Search for the cell housing the specified text and yield its (x, y) center coordinate. 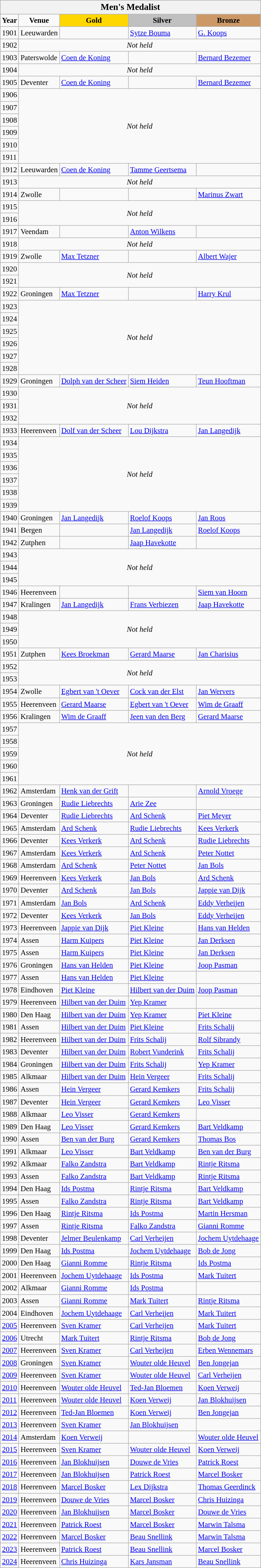
Jelmer Beulenkamp (94, 1238)
1949 (10, 629)
2008 (10, 1363)
1957 (10, 729)
Frans Verbiezen (162, 605)
1926 (10, 343)
Rolf Sibrandy (228, 1040)
1956 (10, 716)
Silver (162, 20)
1994 (10, 1189)
Jan Wervers (228, 692)
2000 (10, 1263)
1922 (10, 294)
1914 (10, 194)
1924 (10, 319)
Jan Roos (228, 518)
2001 (10, 1276)
2018 (10, 1487)
1995 (10, 1201)
Paterswolde (39, 58)
Albert Wajer (228, 257)
1979 (10, 1002)
2023 (10, 1549)
1943 (10, 555)
1909 (10, 132)
2020 (10, 1512)
1990 (10, 1139)
1984 (10, 1065)
1942 (10, 543)
2024 (10, 1562)
1978 (10, 990)
1955 (10, 704)
2019 (10, 1500)
1934 (10, 443)
1987 (10, 1102)
1939 (10, 505)
Bergen (39, 530)
Piet Meyer (228, 816)
Dolf van der Scheer (94, 431)
Teun Hooftman (228, 381)
1923 (10, 306)
1948 (10, 617)
Sytze Bouma (162, 33)
2004 (10, 1313)
1983 (10, 1052)
2016 (10, 1462)
2012 (10, 1413)
1950 (10, 642)
1930 (10, 393)
1901 (10, 33)
1903 (10, 58)
Erben Wennemars (228, 1350)
1933 (10, 431)
2014 (10, 1437)
1919 (10, 257)
1910 (10, 145)
1941 (10, 530)
1927 (10, 356)
1951 (10, 654)
1907 (10, 107)
1945 (10, 580)
Robert Vunderink (162, 1052)
1998 (10, 1238)
1958 (10, 741)
1992 (10, 1164)
Thomas Bos (228, 1139)
2009 (10, 1375)
1993 (10, 1176)
1952 (10, 667)
1931 (10, 406)
1928 (10, 369)
1917 (10, 232)
1940 (10, 518)
2010 (10, 1387)
1959 (10, 754)
1967 (10, 853)
Anton Wilkens (162, 232)
1947 (10, 605)
2017 (10, 1475)
Arie Zee (162, 803)
1946 (10, 592)
1970 (10, 891)
1920 (10, 269)
1953 (10, 679)
2013 (10, 1425)
1905 (10, 83)
1937 (10, 480)
Siem van Hoorn (228, 592)
Martin Hersman (228, 1214)
1988 (10, 1114)
Arnold Vroege (228, 791)
2002 (10, 1288)
1918 (10, 244)
Kars Jansman (162, 1562)
1981 (10, 1027)
1969 (10, 878)
1980 (10, 1015)
1965 (10, 828)
1954 (10, 692)
1973 (10, 928)
Utrecht (39, 1338)
Siem Heiden (162, 381)
1974 (10, 940)
Marinus Zwart (228, 194)
1960 (10, 766)
1916 (10, 220)
1966 (10, 841)
Jan Charisius (228, 654)
1986 (10, 1089)
1963 (10, 803)
Veendam (39, 232)
Venue (39, 20)
Kees Broekman (94, 654)
1921 (10, 281)
2015 (10, 1450)
Year (10, 20)
Thomas Geerdinck (228, 1487)
Henk van der Grift (94, 791)
1912 (10, 170)
1971 (10, 903)
1944 (10, 567)
1904 (10, 70)
2011 (10, 1400)
Men's Medalist (131, 7)
2021 (10, 1524)
1925 (10, 331)
1913 (10, 182)
1968 (10, 865)
1915 (10, 207)
G. Koops (228, 33)
1985 (10, 1077)
1999 (10, 1251)
1932 (10, 418)
Cock van der Elst (162, 692)
2007 (10, 1350)
1982 (10, 1040)
Gold (94, 20)
Lou Dijkstra (162, 431)
1991 (10, 1151)
1961 (10, 779)
1964 (10, 816)
2005 (10, 1325)
Bronze (228, 20)
1911 (10, 157)
1936 (10, 468)
1935 (10, 456)
1972 (10, 915)
Lex Dijkstra (162, 1487)
1976 (10, 965)
1906 (10, 95)
1997 (10, 1226)
1975 (10, 953)
Tamme Geertsema (162, 170)
1908 (10, 120)
1938 (10, 493)
2003 (10, 1301)
1977 (10, 978)
1989 (10, 1127)
1996 (10, 1214)
1962 (10, 791)
Jeen van den Berg (162, 716)
Harry Krul (228, 294)
1929 (10, 381)
Dolph van der Scheer (94, 381)
2006 (10, 1338)
2022 (10, 1537)
1902 (10, 45)
